From the cell containing the given text, extract its center point as (x, y) coordinate. 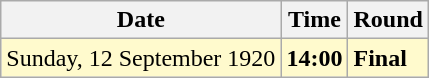
Final (388, 58)
Date (141, 20)
Time (314, 20)
Round (388, 20)
Sunday, 12 September 1920 (141, 58)
14:00 (314, 58)
